Determine the (x, y) coordinate at the center of the cell enclosing the given text.  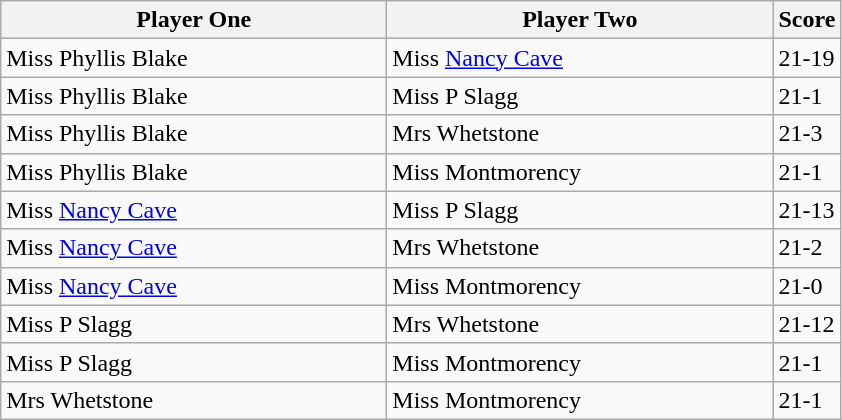
21-3 (807, 134)
Player Two (580, 20)
21-13 (807, 210)
21-2 (807, 248)
21-12 (807, 324)
Player One (194, 20)
Score (807, 20)
21-19 (807, 58)
21-0 (807, 286)
